Extract the [X, Y] coordinate from the center of the cell holding the provided text.  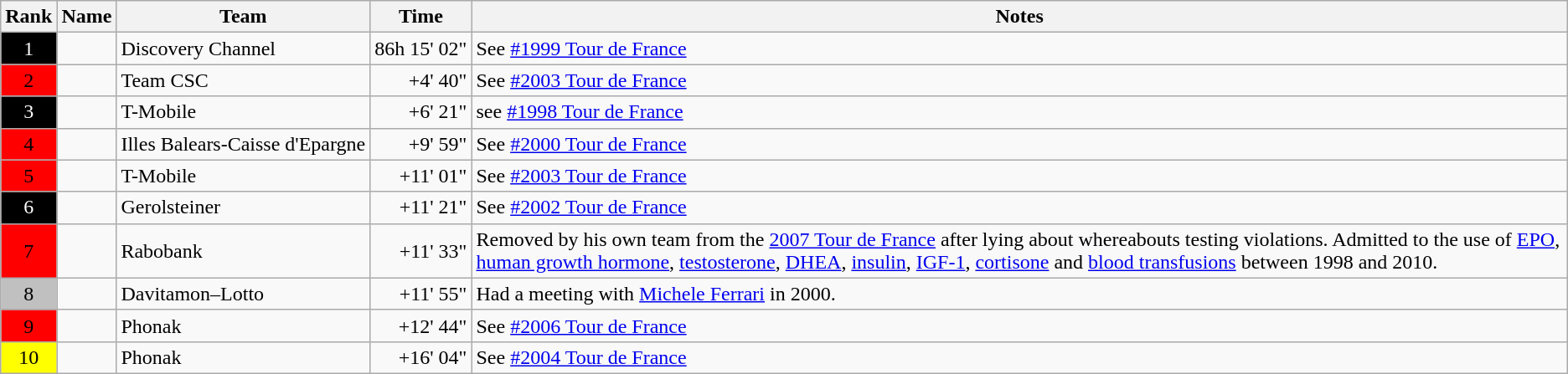
See #2006 Tour de France [1019, 325]
Name [87, 17]
5 [28, 176]
+12' 44" [420, 325]
+11' 01" [420, 176]
Rabobank [243, 251]
Had a meeting with Michele Ferrari in 2000. [1019, 294]
See #1999 Tour de France [1019, 49]
Time [420, 17]
Illes Balears-Caisse d'Epargne [243, 144]
Team [243, 17]
+4' 40" [420, 80]
Team CSC [243, 80]
+11' 33" [420, 251]
+16' 04" [420, 357]
8 [28, 294]
9 [28, 325]
Discovery Channel [243, 49]
See #2000 Tour de France [1019, 144]
86h 15' 02" [420, 49]
2 [28, 80]
1 [28, 49]
see #1998 Tour de France [1019, 112]
3 [28, 112]
See #2004 Tour de France [1019, 357]
4 [28, 144]
10 [28, 357]
6 [28, 207]
7 [28, 251]
Gerolsteiner [243, 207]
+6' 21" [420, 112]
Rank [28, 17]
Notes [1019, 17]
See #2002 Tour de France [1019, 207]
+11' 55" [420, 294]
+9' 59" [420, 144]
+11' 21" [420, 207]
Davitamon–Lotto [243, 294]
